Provide the (X, Y) coordinate of the cell's center where the given text is located.  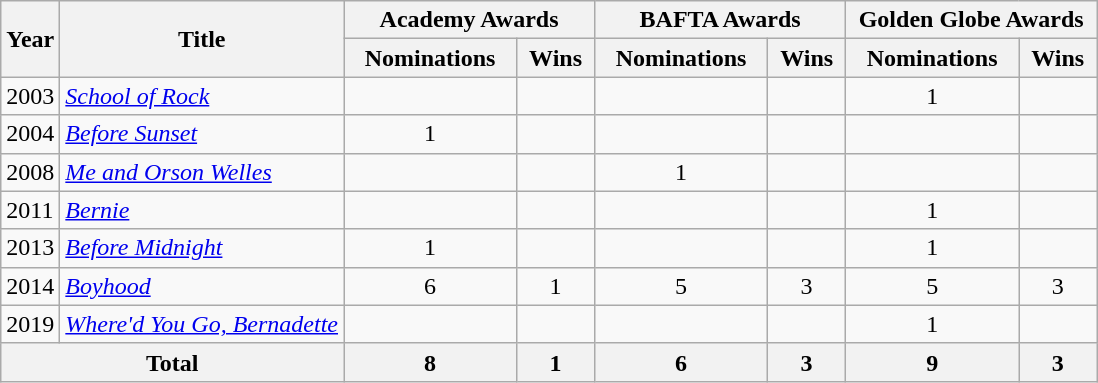
Bernie (202, 210)
9 (932, 362)
8 (430, 362)
2004 (30, 134)
Where'd You Go, Bernadette (202, 324)
Before Midnight (202, 248)
Me and Orson Welles (202, 172)
Total (172, 362)
BAFTA Awards (720, 20)
2013 (30, 248)
Golden Globe Awards (972, 20)
2014 (30, 286)
Boyhood (202, 286)
Academy Awards (470, 20)
Before Sunset (202, 134)
2003 (30, 96)
Year (30, 39)
2019 (30, 324)
2008 (30, 172)
Title (202, 39)
School of Rock (202, 96)
2011 (30, 210)
